From the cell containing the given text, extract its center point as (x, y) coordinate. 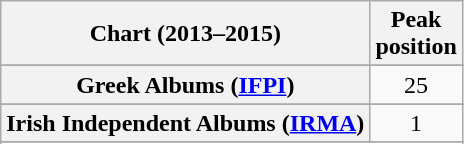
25 (416, 85)
Irish Independent Albums (IRMA) (186, 123)
1 (416, 123)
Greek Albums (IFPI) (186, 85)
Chart (2013–2015) (186, 34)
Peakposition (416, 34)
